Return (x, y) of the center of cell containing provided text 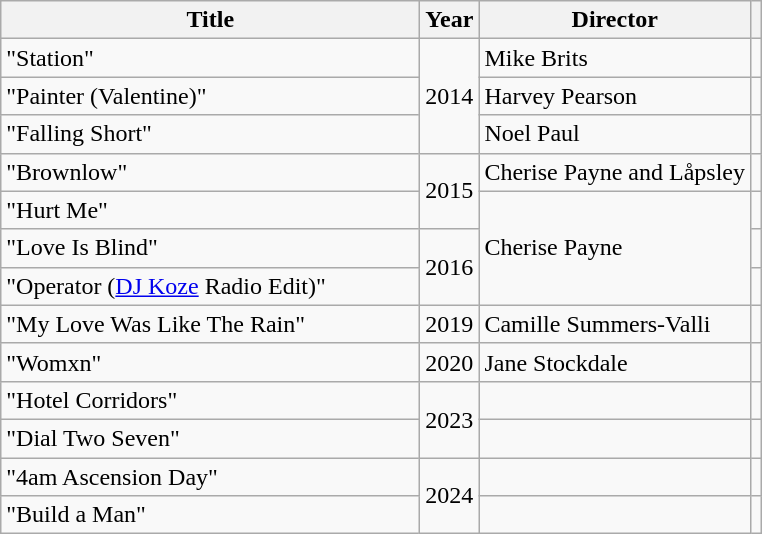
"Falling Short" (210, 134)
"Hurt Me" (210, 210)
Director (615, 20)
"Station" (210, 58)
2020 (450, 362)
"Hotel Corridors" (210, 400)
Noel Paul (615, 134)
"Painter (Valentine)" (210, 96)
"Brownlow" (210, 172)
Harvey Pearson (615, 96)
Camille Summers-Valli (615, 324)
"Operator (DJ Koze Radio Edit)" (210, 286)
"Womxn" (210, 362)
Title (210, 20)
2014 (450, 96)
Year (450, 20)
"Love Is Blind" (210, 248)
Cherise Payne and Låpsley (615, 172)
Cherise Payne (615, 248)
2024 (450, 496)
2023 (450, 419)
"Build a Man" (210, 515)
2019 (450, 324)
Mike Brits (615, 58)
2016 (450, 267)
Jane Stockdale (615, 362)
"4am Ascension Day" (210, 477)
2015 (450, 191)
"My Love Was Like The Rain" (210, 324)
"Dial Two Seven" (210, 438)
